Output the [X, Y] coordinate of the center of the cell containing the given text.  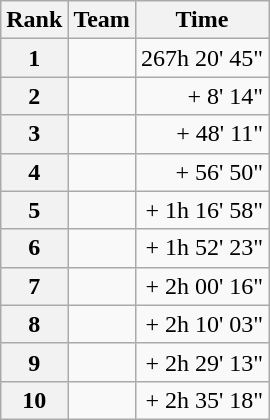
+ 2h 10' 03" [202, 324]
6 [34, 248]
Rank [34, 20]
+ 2h 00' 16" [202, 286]
+ 2h 35' 18" [202, 400]
5 [34, 210]
Team [102, 20]
+ 1h 52' 23" [202, 248]
2 [34, 96]
Time [202, 20]
+ 56' 50" [202, 172]
+ 48' 11" [202, 134]
+ 8' 14" [202, 96]
267h 20' 45" [202, 58]
+ 1h 16' 58" [202, 210]
4 [34, 172]
7 [34, 286]
9 [34, 362]
8 [34, 324]
+ 2h 29' 13" [202, 362]
1 [34, 58]
3 [34, 134]
10 [34, 400]
